Search for the cell housing the specified text and yield its (X, Y) center coordinate. 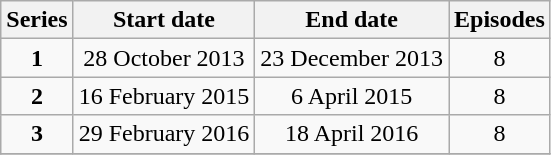
29 February 2016 (164, 134)
1 (37, 58)
Start date (164, 20)
2 (37, 96)
28 October 2013 (164, 58)
End date (352, 20)
16 February 2015 (164, 96)
23 December 2013 (352, 58)
6 April 2015 (352, 96)
18 April 2016 (352, 134)
3 (37, 134)
Series (37, 20)
Episodes (499, 20)
